Find where the given text appears and provide that cell's center as [x, y] coordinate. 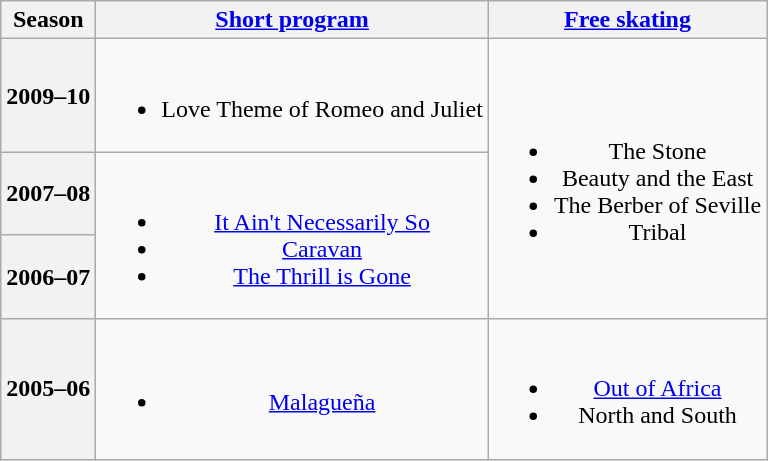
2006–07 [48, 277]
Malagueña [292, 389]
2005–06 [48, 389]
Love Theme of Romeo and Juliet [292, 96]
It Ain't Necessarily So Caravan The Thrill is Gone [292, 236]
Free skating [627, 20]
Out of Africa North and South [627, 389]
The Stone Beauty and the EastThe Berber of Seville Tribal [627, 179]
Season [48, 20]
2009–10 [48, 96]
2007–08 [48, 194]
Short program [292, 20]
